Return the (x, y) coordinate for the center point of the cell that contains the specified text.  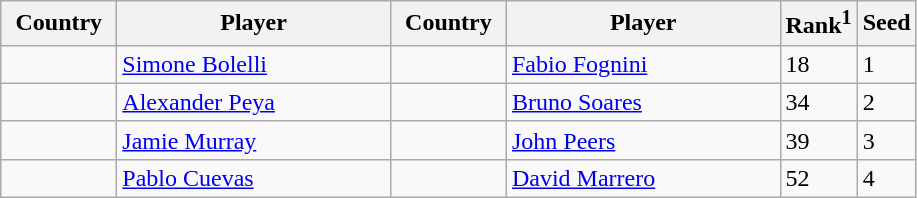
Seed (886, 24)
18 (818, 64)
Jamie Murray (254, 140)
1 (886, 64)
Pablo Cuevas (254, 178)
4 (886, 178)
Rank1 (818, 24)
Alexander Peya (254, 102)
34 (818, 102)
39 (818, 140)
2 (886, 102)
3 (886, 140)
John Peers (643, 140)
Bruno Soares (643, 102)
David Marrero (643, 178)
Fabio Fognini (643, 64)
Simone Bolelli (254, 64)
52 (818, 178)
